Locate the cell with the specified text and output its [X, Y] center coordinate. 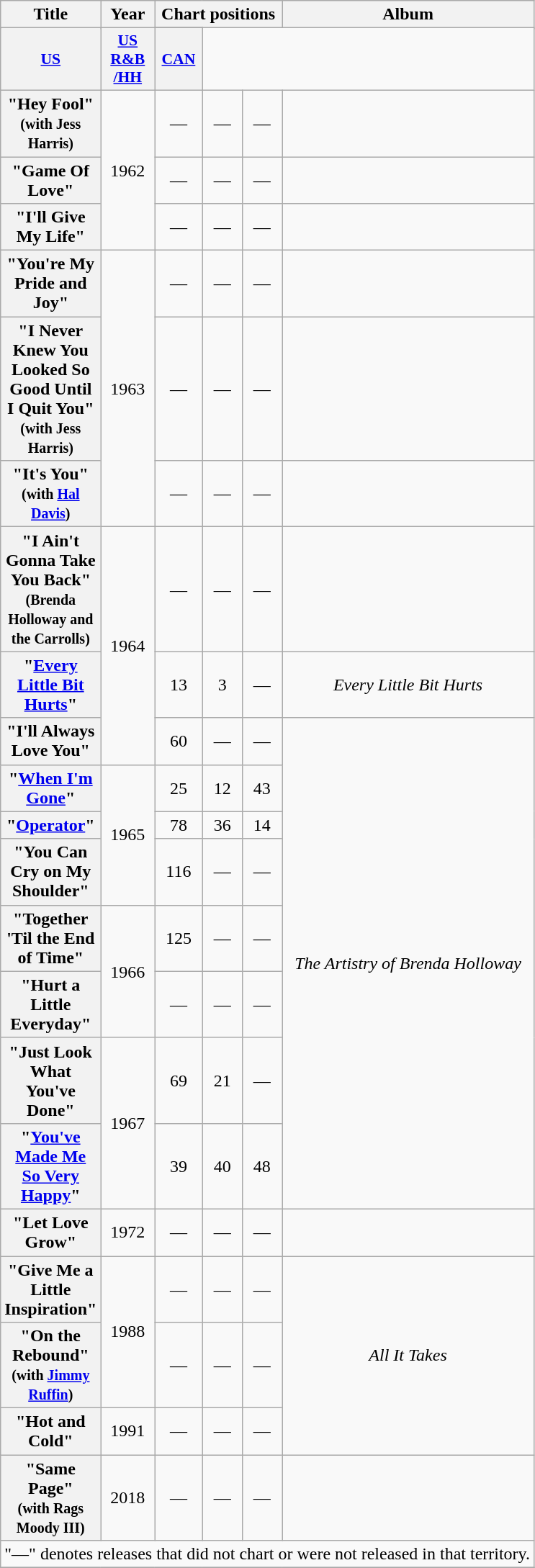
All It Takes [408, 1355]
"Hurt a Little Everyday" [50, 1004]
"You're My Pride and Joy" [50, 284]
1991 [128, 1431]
Chart positions [219, 14]
"Hey Fool"(with Jess Harris) [50, 123]
36 [222, 825]
14 [262, 825]
CAN [179, 59]
13 [179, 685]
39 [179, 1166]
116 [179, 872]
"Give Me a Little Inspiration" [50, 1289]
1966 [128, 971]
1962 [128, 170]
"You Can Cry on My Shoulder" [50, 872]
"Game Of Love" [50, 180]
40 [222, 1166]
43 [262, 788]
"When I'm Gone" [50, 788]
1972 [128, 1233]
48 [262, 1166]
1988 [128, 1332]
125 [179, 938]
60 [179, 742]
21 [222, 1080]
Year [128, 14]
Title [50, 14]
2018 [128, 1497]
"Operator" [50, 825]
1965 [128, 835]
USR&B/HH [128, 59]
69 [179, 1080]
12 [222, 788]
"It's You"(with Hal Davis) [50, 494]
1964 [128, 646]
"Together 'Til the End of Time" [50, 938]
The Artistry of Brenda Holloway [408, 963]
"Just Look What You've Done" [50, 1080]
25 [179, 788]
"I'll Give My Life" [50, 227]
"Let Love Grow" [50, 1233]
1963 [128, 389]
1967 [128, 1123]
3 [222, 685]
"You've Made Me So Very Happy" [50, 1166]
78 [179, 825]
Every Little Bit Hurts [408, 685]
"—" denotes releases that did not chart or were not released in that territory. [268, 1554]
"I'll Always Love You" [50, 742]
US [50, 59]
Album [408, 14]
"I Ain't Gonna Take You Back"(Brenda Holloway and the Carrolls) [50, 589]
"Hot and Cold" [50, 1431]
"On the Rebound"(with Jimmy Ruffin) [50, 1365]
"I Never Knew You Looked So Good Until I Quit You"(with Jess Harris) [50, 389]
"Same Page"(with Rags Moody III) [50, 1497]
"Every Little Bit Hurts" [50, 685]
